Extract the (X, Y) coordinate from the center of the cell holding the provided text.  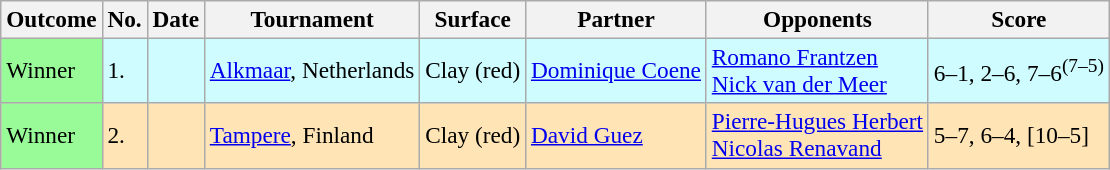
David Guez (616, 136)
2. (124, 136)
Score (1018, 19)
Surface (473, 19)
5–7, 6–4, [10–5] (1018, 136)
Outcome (52, 19)
Tournament (312, 19)
Pierre-Hugues Herbert Nicolas Renavand (817, 136)
Romano Frantzen Nick van der Meer (817, 70)
Alkmaar, Netherlands (312, 70)
Opponents (817, 19)
Dominique Coene (616, 70)
Partner (616, 19)
Date (176, 19)
Tampere, Finland (312, 136)
No. (124, 19)
6–1, 2–6, 7–6(7–5) (1018, 70)
1. (124, 70)
